Return the [x, y] coordinate for the center point of the cell that contains the specified text.  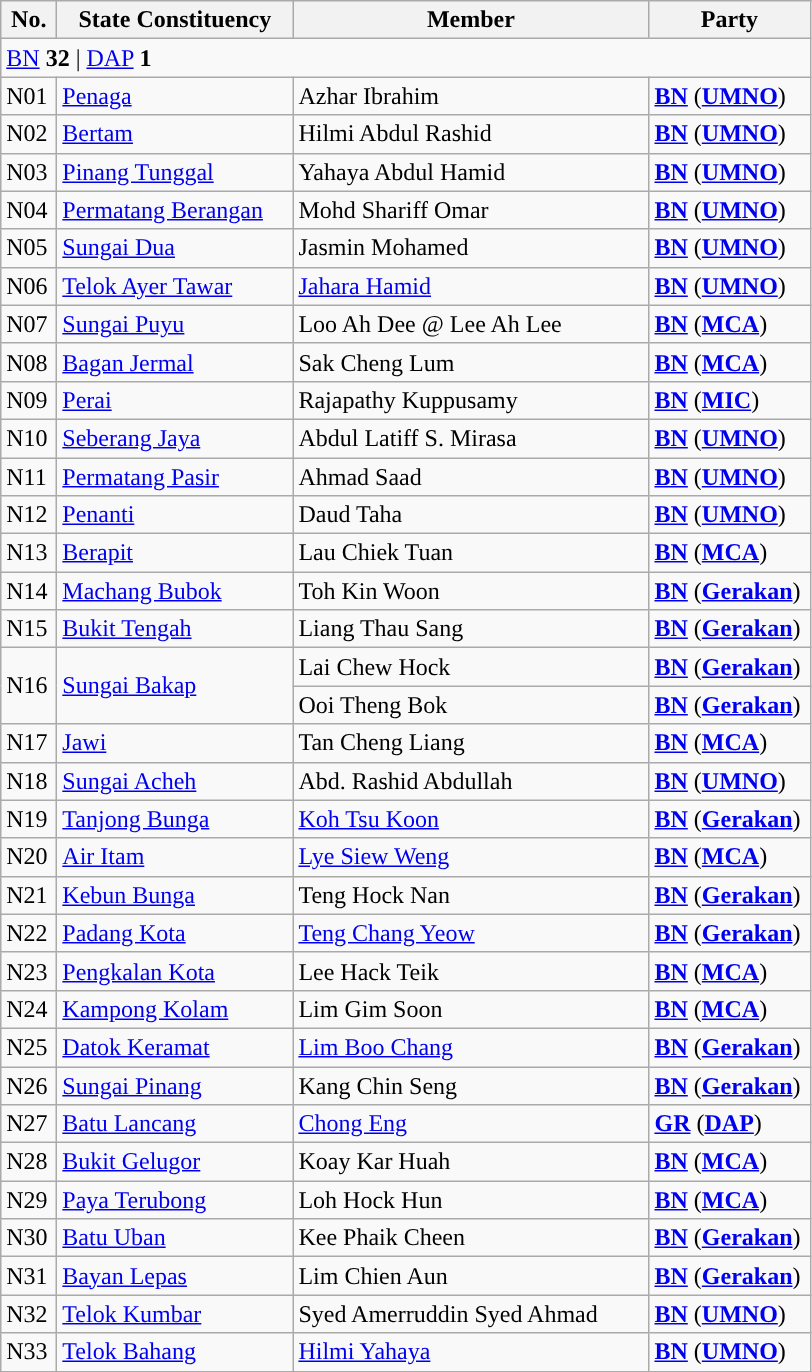
Teng Hock Nan [471, 895]
Chong Eng [471, 1124]
Loo Ah Dee @ Lee Ah Lee [471, 324]
N20 [29, 857]
Teng Chang Yeow [471, 933]
Hilmi Yahaya [471, 1352]
Telok Ayer Tawar [175, 286]
Ooi Theng Bok [471, 705]
N05 [29, 248]
Paya Terubong [175, 1200]
Batu Lancang [175, 1124]
Tan Cheng Liang [471, 743]
N25 [29, 1047]
N11 [29, 477]
N06 [29, 286]
N08 [29, 362]
N12 [29, 515]
Mohd Shariff Omar [471, 210]
Rajapathy Kuppusamy [471, 400]
Telok Kumbar [175, 1314]
Machang Bubok [175, 591]
Member [471, 20]
Jahara Hamid [471, 286]
Kebun Bunga [175, 895]
Lim Gim Soon [471, 1009]
N02 [29, 134]
N28 [29, 1162]
Pengkalan Kota [175, 971]
Abd. Rashid Abdullah [471, 781]
N16 [29, 686]
Sak Cheng Lum [471, 362]
N18 [29, 781]
N27 [29, 1124]
N26 [29, 1085]
Party [730, 20]
N17 [29, 743]
N01 [29, 96]
N19 [29, 819]
Seberang Jaya [175, 438]
Bayan Lepas [175, 1276]
Daud Taha [471, 515]
N21 [29, 895]
N29 [29, 1200]
Koay Kar Huah [471, 1162]
N30 [29, 1238]
Kang Chin Seng [471, 1085]
Penaga [175, 96]
Yahaya Abdul Hamid [471, 172]
Sungai Puyu [175, 324]
Lye Siew Weng [471, 857]
Sungai Bakap [175, 686]
Hilmi Abdul Rashid [471, 134]
Bertam [175, 134]
Lim Chien Aun [471, 1276]
Datok Keramat [175, 1047]
Lai Chew Hock [471, 667]
Syed Amerruddin Syed Ahmad [471, 1314]
Lim Boo Chang [471, 1047]
Tanjong Bunga [175, 819]
Jasmin Mohamed [471, 248]
N13 [29, 553]
Bagan Jermal [175, 362]
Loh Hock Hun [471, 1200]
Sungai Pinang [175, 1085]
Koh Tsu Koon [471, 819]
Air Itam [175, 857]
Lee Hack Teik [471, 971]
Bukit Gelugor [175, 1162]
Pinang Tunggal [175, 172]
Berapit [175, 553]
Lau Chiek Tuan [471, 553]
Kee Phaik Cheen [471, 1238]
N03 [29, 172]
Sungai Dua [175, 248]
N22 [29, 933]
Abdul Latiff S. Mirasa [471, 438]
N32 [29, 1314]
Padang Kota [175, 933]
N10 [29, 438]
Toh Kin Woon [471, 591]
Telok Bahang [175, 1352]
BN 32 | DAP 1 [406, 58]
Liang Thau Sang [471, 629]
GR (DAP) [730, 1124]
State Constituency [175, 20]
N15 [29, 629]
N33 [29, 1352]
Permatang Berangan [175, 210]
Bukit Tengah [175, 629]
Penanti [175, 515]
N23 [29, 971]
Kampong Kolam [175, 1009]
No. [29, 20]
Batu Uban [175, 1238]
N09 [29, 400]
N07 [29, 324]
Jawi [175, 743]
Perai [175, 400]
N31 [29, 1276]
N24 [29, 1009]
N14 [29, 591]
Sungai Acheh [175, 781]
N04 [29, 210]
Azhar Ibrahim [471, 96]
BN (MIC) [730, 400]
Permatang Pasir [175, 477]
Ahmad Saad [471, 477]
